Return [X, Y] of the center of cell containing provided text 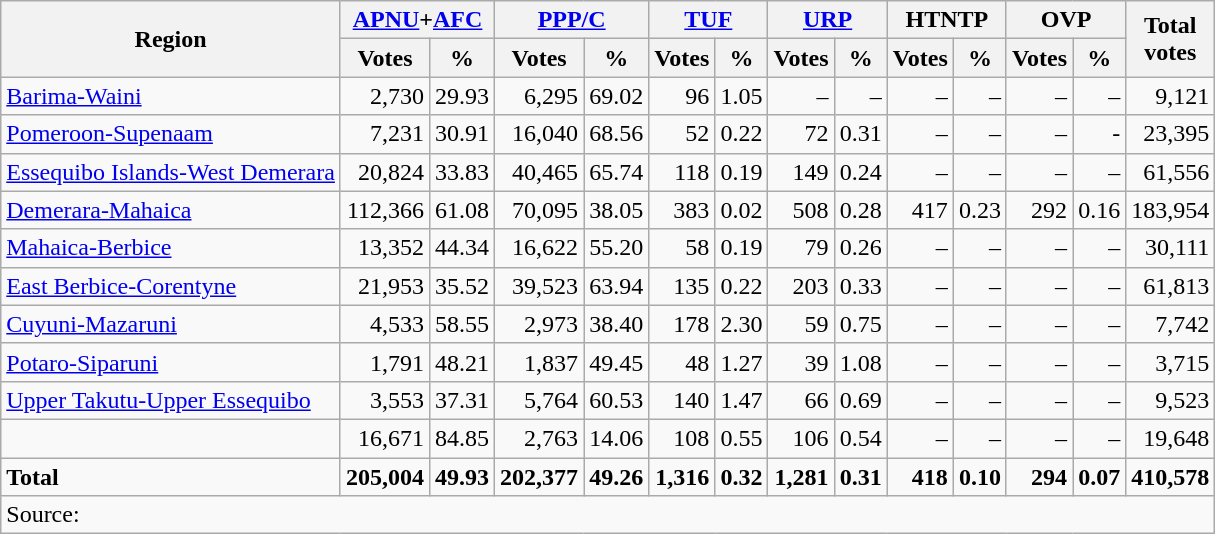
0.32 [742, 477]
20,824 [384, 172]
112,366 [384, 210]
- [1100, 134]
30,111 [1170, 248]
48 [682, 362]
2,763 [540, 438]
417 [920, 210]
0.16 [1100, 210]
72 [801, 134]
7,231 [384, 134]
1.08 [860, 362]
48.21 [462, 362]
0.10 [980, 477]
3,553 [384, 400]
Mahaica-Berbice [171, 248]
13,352 [384, 248]
55.20 [616, 248]
14.06 [616, 438]
38.40 [616, 324]
4,533 [384, 324]
61,813 [1170, 286]
East Berbice-Corentyne [171, 286]
68.56 [616, 134]
2.30 [742, 324]
84.85 [462, 438]
58 [682, 248]
21,953 [384, 286]
96 [682, 96]
39,523 [540, 286]
HTNTP [946, 20]
40,465 [540, 172]
38.05 [616, 210]
39 [801, 362]
61.08 [462, 210]
Pomeroon-Supenaam [171, 134]
16,671 [384, 438]
37.31 [462, 400]
202,377 [540, 477]
108 [682, 438]
65.74 [616, 172]
70,095 [540, 210]
0.24 [860, 172]
205,004 [384, 477]
16,622 [540, 248]
0.02 [742, 210]
61,556 [1170, 172]
5,764 [540, 400]
7,742 [1170, 324]
35.52 [462, 286]
0.23 [980, 210]
418 [920, 477]
Total [171, 477]
140 [682, 400]
Source: [608, 515]
508 [801, 210]
9,121 [1170, 96]
410,578 [1170, 477]
3,715 [1170, 362]
135 [682, 286]
6,295 [540, 96]
58.55 [462, 324]
TUF [708, 20]
49.93 [462, 477]
0.55 [742, 438]
33.83 [462, 172]
49.26 [616, 477]
49.45 [616, 362]
106 [801, 438]
0.75 [860, 324]
Barima-Waini [171, 96]
0.54 [860, 438]
Essequibo Islands-West Demerara [171, 172]
44.34 [462, 248]
PPP/C [572, 20]
1.27 [742, 362]
OVP [1066, 20]
23,395 [1170, 134]
19,648 [1170, 438]
294 [1039, 477]
9,523 [1170, 400]
0.07 [1100, 477]
66 [801, 400]
0.28 [860, 210]
1,837 [540, 362]
383 [682, 210]
1,316 [682, 477]
2,973 [540, 324]
URP [828, 20]
1,281 [801, 477]
30.91 [462, 134]
0.33 [860, 286]
69.02 [616, 96]
1.47 [742, 400]
178 [682, 324]
63.94 [616, 286]
59 [801, 324]
0.26 [860, 248]
1,791 [384, 362]
292 [1039, 210]
16,040 [540, 134]
60.53 [616, 400]
52 [682, 134]
Upper Takutu-Upper Essequibo [171, 400]
APNU+AFC [417, 20]
79 [801, 248]
Totalvotes [1170, 39]
1.05 [742, 96]
Region [171, 39]
0.69 [860, 400]
149 [801, 172]
183,954 [1170, 210]
118 [682, 172]
Cuyuni-Mazaruni [171, 324]
203 [801, 286]
2,730 [384, 96]
29.93 [462, 96]
Demerara-Mahaica [171, 210]
Potaro-Siparuni [171, 362]
